Extract the (X, Y) coordinate from the center of the cell holding the provided text.  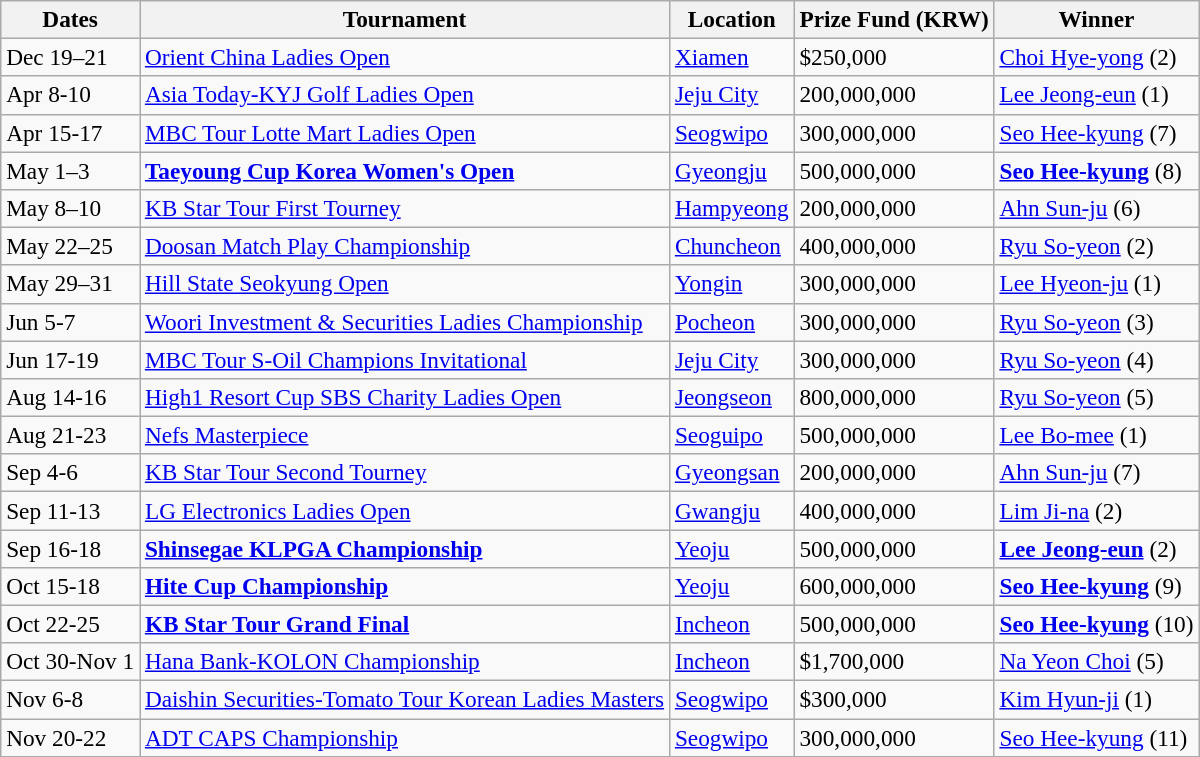
Pocheon (732, 322)
Seo Hee-kyung (10) (1096, 624)
Seoguipo (732, 435)
Lee Jeong-eun (2) (1096, 548)
Daishin Securities-Tomato Tour Korean Ladies Masters (405, 699)
Choi Hye-yong (2) (1096, 57)
Orient China Ladies Open (405, 57)
Hill State Seokyung Open (405, 284)
Ahn Sun-ju (6) (1096, 208)
Seo Hee-kyung (7) (1096, 133)
High1 Resort Cup SBS Charity Ladies Open (405, 397)
Apr 8-10 (70, 95)
May 8–10 (70, 208)
Tournament (405, 19)
Xiamen (732, 57)
May 1–3 (70, 170)
Oct 30-Nov 1 (70, 662)
Winner (1096, 19)
Yongin (732, 284)
Nefs Masterpiece (405, 435)
Taeyoung Cup Korea Women's Open (405, 170)
Ryu So-yeon (2) (1096, 246)
ADT CAPS Championship (405, 737)
LG Electronics Ladies Open (405, 510)
Ryu So-yeon (3) (1096, 322)
Jeongseon (732, 397)
Ryu So-yeon (5) (1096, 397)
Lim Ji-na (2) (1096, 510)
Jun 17-19 (70, 359)
600,000,000 (894, 586)
Apr 15-17 (70, 133)
MBC Tour Lotte Mart Ladies Open (405, 133)
Seo Hee-kyung (9) (1096, 586)
Prize Fund (KRW) (894, 19)
Gyeongju (732, 170)
May 22–25 (70, 246)
Jun 5-7 (70, 322)
Hite Cup Championship (405, 586)
KB Star Tour First Tourney (405, 208)
Lee Bo-mee (1) (1096, 435)
Nov 6-8 (70, 699)
KB Star Tour Second Tourney (405, 473)
Kim Hyun-ji (1) (1096, 699)
Asia Today-KYJ Golf Ladies Open (405, 95)
800,000,000 (894, 397)
Doosan Match Play Championship (405, 246)
MBC Tour S-Oil Champions Invitational (405, 359)
Location (732, 19)
KB Star Tour Grand Final (405, 624)
Dec 19–21 (70, 57)
Seo Hee-kyung (8) (1096, 170)
Aug 21-23 (70, 435)
Sep 4-6 (70, 473)
Hana Bank-KOLON Championship (405, 662)
Gyeongsan (732, 473)
Sep 11-13 (70, 510)
May 29–31 (70, 284)
Oct 15-18 (70, 586)
$250,000 (894, 57)
Woori Investment & Securities Ladies Championship (405, 322)
$1,700,000 (894, 662)
Na Yeon Choi (5) (1096, 662)
Lee Jeong-eun (1) (1096, 95)
Sep 16-18 (70, 548)
Ryu So-yeon (4) (1096, 359)
Aug 14-16 (70, 397)
Lee Hyeon-ju (1) (1096, 284)
Dates (70, 19)
Shinsegae KLPGA Championship (405, 548)
Chuncheon (732, 246)
Oct 22-25 (70, 624)
Gwangju (732, 510)
Nov 20-22 (70, 737)
Seo Hee-kyung (11) (1096, 737)
Ahn Sun-ju (7) (1096, 473)
$300,000 (894, 699)
Hampyeong (732, 208)
